Extract the (x, y) coordinate from the center of the cell holding the provided text.  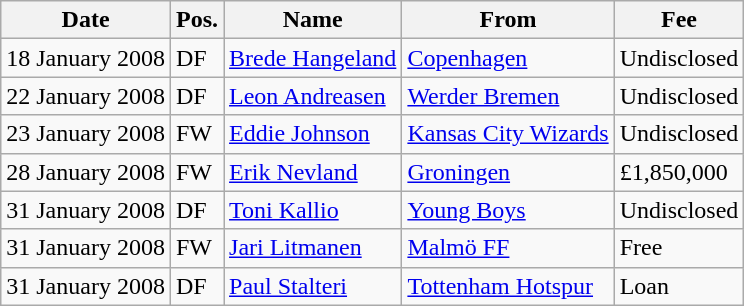
Eddie Johnson (313, 134)
From (508, 20)
Copenhagen (508, 58)
Fee (679, 20)
Groningen (508, 172)
Name (313, 20)
22 January 2008 (86, 96)
Leon Andreasen (313, 96)
Pos. (196, 20)
23 January 2008 (86, 134)
£1,850,000 (679, 172)
Erik Nevland (313, 172)
Toni Kallio (313, 210)
Jari Litmanen (313, 248)
Tottenham Hotspur (508, 286)
Date (86, 20)
Brede Hangeland (313, 58)
Paul Stalteri (313, 286)
Kansas City Wizards (508, 134)
Free (679, 248)
18 January 2008 (86, 58)
Werder Bremen (508, 96)
Malmö FF (508, 248)
Loan (679, 286)
Young Boys (508, 210)
28 January 2008 (86, 172)
